Scan for the cell matching the given text and deliver its (X, Y) coordinate at center. 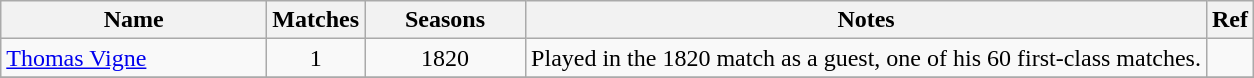
1820 (446, 58)
Matches (316, 20)
Thomas Vigne (134, 58)
Played in the 1820 match as a guest, one of his 60 first-class matches. (866, 58)
Ref (1230, 20)
1 (316, 58)
Name (134, 20)
Seasons (446, 20)
Notes (866, 20)
